Determine the [X, Y] coordinate at the center of the cell enclosing the given text.  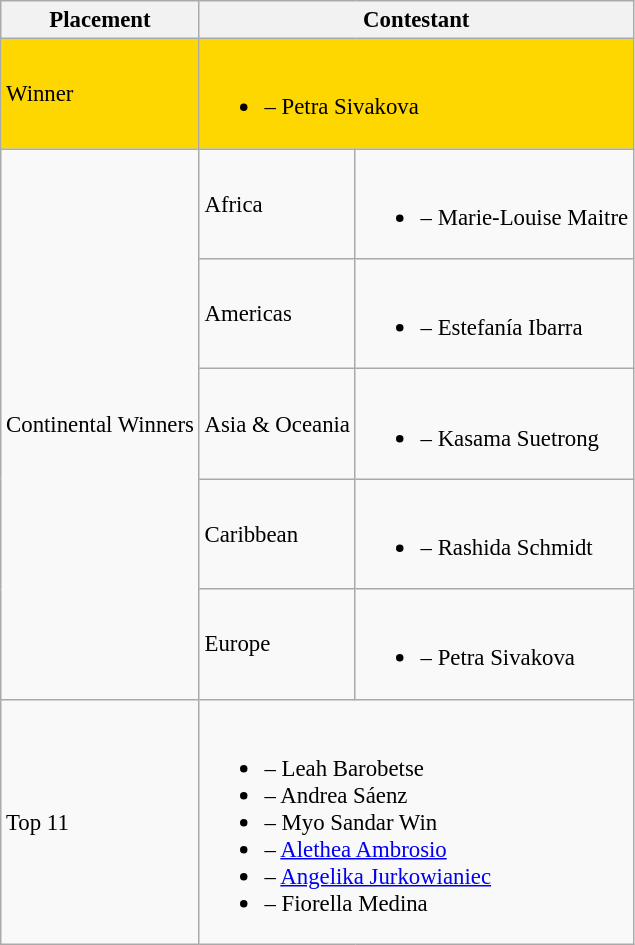
Africa [277, 204]
– Estefanía Ibarra [494, 314]
Asia & Oceania [277, 424]
Caribbean [277, 534]
Continental Winners [100, 424]
Winner [100, 94]
– Marie-Louise Maitre [494, 204]
– Leah Barobetse – Andrea Sáenz – Myo Sandar Win – Alethea Ambrosio – Angelika Jurkowianiec – Fiorella Medina [416, 822]
Top 11 [100, 822]
– Kasama Suetrong [494, 424]
Europe [277, 644]
– Rashida Schmidt [494, 534]
Placement [100, 20]
Contestant [416, 20]
Americas [277, 314]
